Identify which cell holds the provided text, then report its [x, y] central coordinate. 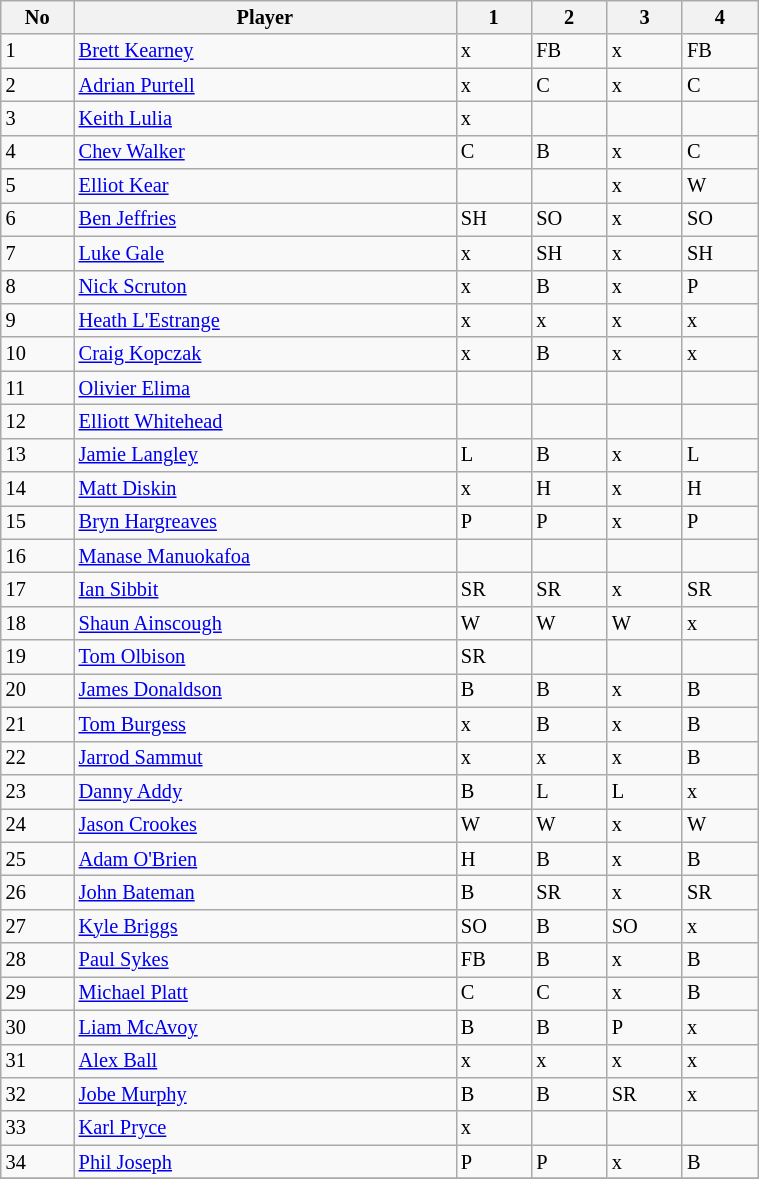
30 [38, 1027]
Brett Kearney [265, 51]
6 [38, 219]
17 [38, 589]
5 [38, 186]
Olivier Elima [265, 388]
14 [38, 489]
Jamie Langley [265, 455]
Adrian Purtell [265, 85]
Michael Platt [265, 993]
Luke Gale [265, 253]
12 [38, 421]
Adam O'Brien [265, 859]
15 [38, 522]
23 [38, 791]
Elliot Kear [265, 186]
John Bateman [265, 892]
Jobe Murphy [265, 1094]
Keith Lulia [265, 118]
Kyle Briggs [265, 926]
Jarrod Sammut [265, 758]
Tom Burgess [265, 724]
26 [38, 892]
9 [38, 320]
Manase Manuokafoa [265, 556]
19 [38, 657]
Tom Olbison [265, 657]
22 [38, 758]
18 [38, 623]
Karl Pryce [265, 1128]
10 [38, 354]
No [38, 17]
Ben Jeffries [265, 219]
7 [38, 253]
8 [38, 287]
29 [38, 993]
Shaun Ainscough [265, 623]
20 [38, 690]
32 [38, 1094]
Chev Walker [265, 152]
Player [265, 17]
Jason Crookes [265, 825]
24 [38, 825]
Paul Sykes [265, 960]
Bryn Hargreaves [265, 522]
21 [38, 724]
31 [38, 1061]
Danny Addy [265, 791]
Matt Diskin [265, 489]
Phil Joseph [265, 1162]
27 [38, 926]
28 [38, 960]
11 [38, 388]
Liam McAvoy [265, 1027]
Ian Sibbit [265, 589]
Nick Scruton [265, 287]
Alex Ball [265, 1061]
Craig Kopczak [265, 354]
13 [38, 455]
16 [38, 556]
Elliott Whitehead [265, 421]
James Donaldson [265, 690]
Heath L'Estrange [265, 320]
33 [38, 1128]
25 [38, 859]
34 [38, 1162]
